Output the (X, Y) coordinate of the center of the cell containing the given text.  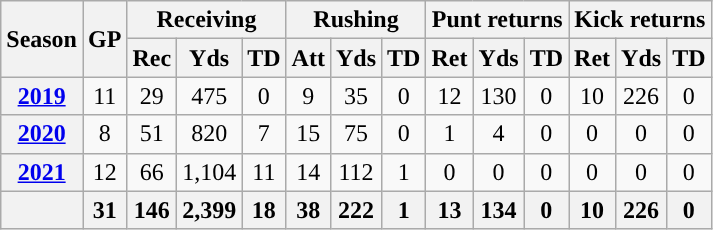
35 (356, 96)
1,104 (210, 172)
29 (152, 96)
7 (264, 134)
130 (498, 96)
38 (308, 210)
134 (498, 210)
18 (264, 210)
Kick returns (640, 20)
Att (308, 58)
66 (152, 172)
51 (152, 134)
Punt returns (498, 20)
31 (104, 210)
8 (104, 134)
Season (42, 39)
9 (308, 96)
13 (450, 210)
222 (356, 210)
2,399 (210, 210)
15 (308, 134)
Receiving (206, 20)
112 (356, 172)
146 (152, 210)
820 (210, 134)
Rushing (356, 20)
Rec (152, 58)
GP (104, 39)
4 (498, 134)
475 (210, 96)
75 (356, 134)
14 (308, 172)
2020 (42, 134)
2021 (42, 172)
2019 (42, 96)
